Find where the given text appears and provide that cell's center as [x, y] coordinate. 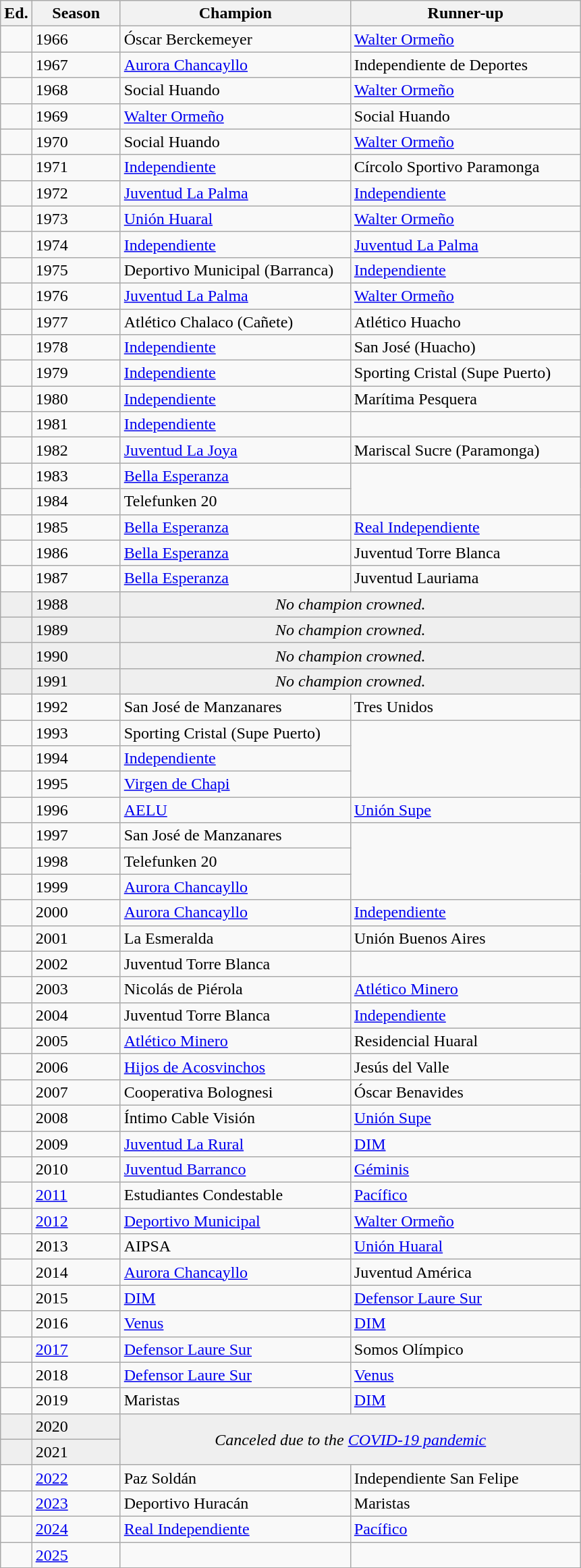
2013 [76, 1247]
Residencial Huaral [466, 1041]
Jesús del Valle [466, 1066]
2020 [76, 1426]
1992 [76, 707]
1979 [76, 373]
1993 [76, 732]
1966 [76, 39]
Independiente San Felipe [466, 1478]
Círcolo Sportivo Paramonga [466, 167]
2002 [76, 964]
Unión Buenos Aires [466, 938]
2012 [76, 1221]
Somos Olímpico [466, 1349]
1977 [76, 322]
2008 [76, 1118]
1973 [76, 219]
1971 [76, 167]
Óscar Benavides [466, 1092]
Virgen de Chapi [235, 784]
2025 [76, 1555]
2009 [76, 1144]
1988 [76, 604]
2016 [76, 1324]
Estudiantes Condestable [235, 1195]
Independiente de Deportes [466, 65]
Deportivo Municipal (Barranca) [235, 270]
Mariscal Sucre (Paramonga) [466, 450]
1972 [76, 193]
1976 [76, 296]
La Esmeralda [235, 938]
2003 [76, 990]
2018 [76, 1375]
2023 [76, 1503]
1969 [76, 116]
1996 [76, 810]
2022 [76, 1478]
1991 [76, 681]
2015 [76, 1298]
Marítima Pesquera [466, 399]
Cooperativa Bolognesi [235, 1092]
Íntimo Cable Visión [235, 1118]
AIPSA [235, 1247]
Champion [235, 13]
1998 [76, 861]
Óscar Berckemeyer [235, 39]
Hijos de Acosvinchos [235, 1066]
Paz Soldán [235, 1478]
2019 [76, 1401]
1980 [76, 399]
AELU [235, 810]
1984 [76, 502]
2011 [76, 1195]
2024 [76, 1529]
1981 [76, 425]
Deportivo Huracán [235, 1503]
1989 [76, 630]
Juventud La Joya [235, 450]
1987 [76, 578]
2004 [76, 1015]
2007 [76, 1092]
1967 [76, 65]
1995 [76, 784]
2021 [76, 1452]
2000 [76, 913]
1975 [76, 270]
1982 [76, 450]
1974 [76, 244]
2010 [76, 1170]
Deportivo Municipal [235, 1221]
Juventud Barranco [235, 1170]
Season [76, 13]
1994 [76, 759]
1970 [76, 142]
1986 [76, 553]
2001 [76, 938]
Canceled due to the COVID-19 pandemic [350, 1439]
1985 [76, 527]
Atlético Huacho [466, 322]
1968 [76, 90]
San José (Huacho) [466, 348]
Atlético Chalaco (Cañete) [235, 322]
Tres Unidos [466, 707]
Juventud América [466, 1272]
1983 [76, 476]
1999 [76, 887]
Juventud Lauriama [466, 578]
Géminis [466, 1170]
1997 [76, 836]
2005 [76, 1041]
1978 [76, 348]
Runner-up [466, 13]
1990 [76, 655]
Ed. [16, 13]
Juventud La Rural [235, 1144]
Nicolás de Piérola [235, 990]
2006 [76, 1066]
2017 [76, 1349]
2014 [76, 1272]
